From the cell containing the given text, extract its center point as (X, Y) coordinate. 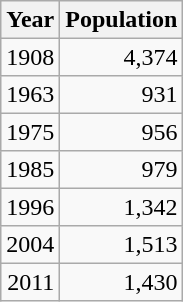
1963 (30, 94)
1,342 (122, 206)
4,374 (122, 56)
2011 (30, 282)
956 (122, 132)
2004 (30, 244)
979 (122, 170)
Population (122, 20)
931 (122, 94)
1985 (30, 170)
1,430 (122, 282)
1996 (30, 206)
1,513 (122, 244)
1908 (30, 56)
Year (30, 20)
1975 (30, 132)
